Extract the [X, Y] coordinate from the center of the cell holding the provided text.  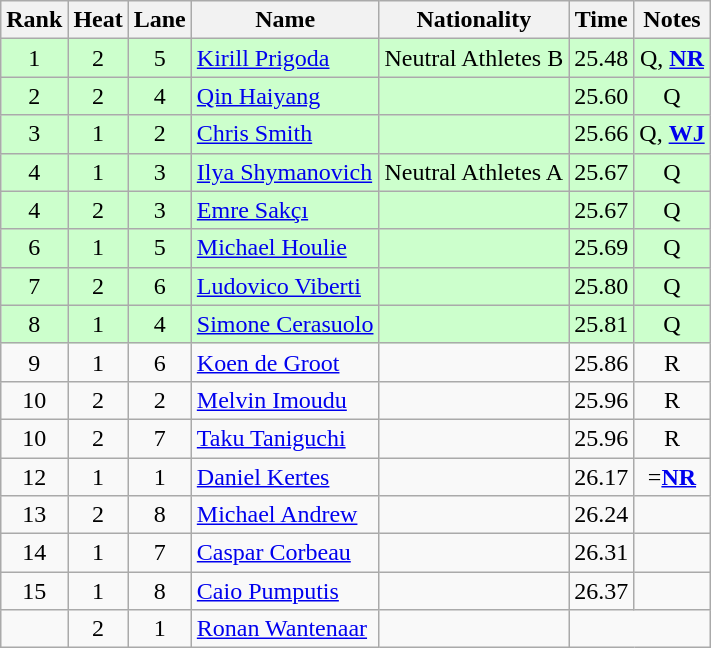
Caspar Corbeau [285, 553]
Neutral Athletes A [474, 172]
Chris Smith [285, 134]
25.48 [602, 58]
Caio Pumputis [285, 591]
Simone Cerasuolo [285, 324]
Neutral Athletes B [474, 58]
Qin Haiyang [285, 96]
25.69 [602, 248]
26.24 [602, 515]
13 [34, 515]
14 [34, 553]
Time [602, 20]
Nationality [474, 20]
9 [34, 362]
Q, WJ [672, 134]
15 [34, 591]
Rank [34, 20]
25.81 [602, 324]
26.37 [602, 591]
Melvin Imoudu [285, 400]
Q, NR [672, 58]
Kirill Prigoda [285, 58]
Daniel Kertes [285, 477]
25.60 [602, 96]
25.80 [602, 286]
Koen de Groot [285, 362]
25.86 [602, 362]
26.31 [602, 553]
Ronan Wantenaar [285, 629]
25.66 [602, 134]
Ilya Shymanovich [285, 172]
Taku Taniguchi [285, 438]
Michael Houlie [285, 248]
Ludovico Viberti [285, 286]
Emre Sakçı [285, 210]
Heat [98, 20]
Lane [160, 20]
26.17 [602, 477]
Name [285, 20]
Michael Andrew [285, 515]
=NR [672, 477]
12 [34, 477]
Notes [672, 20]
